Detect which cell encompasses the target text, then output its [X, Y] center coordinate. 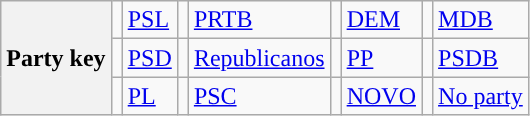
NOVO [381, 96]
PRTB [259, 20]
DEM [381, 20]
PSC [259, 96]
MDB [481, 20]
PSDB [481, 58]
Party key [56, 58]
No party [481, 96]
PSL [150, 20]
PP [381, 58]
Republicanos [259, 58]
PL [150, 96]
PSD [150, 58]
